For the text-containing cell, return its midpoint in [x, y] coordinate format. 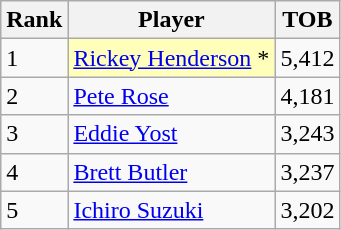
Rank [34, 20]
Rickey Henderson * [172, 58]
5,412 [308, 58]
4 [34, 172]
TOB [308, 20]
Pete Rose [172, 96]
3,202 [308, 210]
Eddie Yost [172, 134]
Player [172, 20]
Ichiro Suzuki [172, 210]
2 [34, 96]
5 [34, 210]
3,237 [308, 172]
4,181 [308, 96]
Brett Butler [172, 172]
3 [34, 134]
3,243 [308, 134]
1 [34, 58]
